Return [X, Y] of the center of cell containing provided text 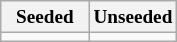
Unseeded [133, 17]
Seeded [45, 17]
